Scan for the cell matching the given text and deliver its (X, Y) coordinate at center. 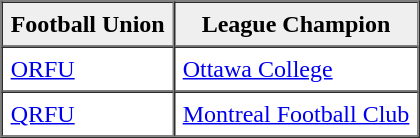
Ottawa College (296, 68)
League Champion (296, 24)
ORFU (88, 68)
Montreal Football Club (296, 114)
QRFU (88, 114)
Football Union (88, 24)
